Search for the cell housing the specified text and yield its [X, Y] center coordinate. 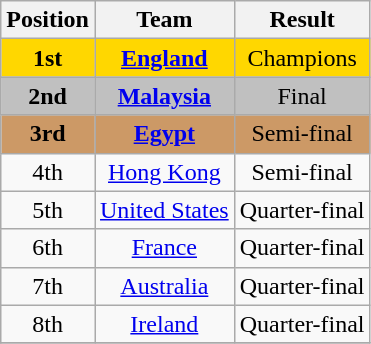
Ireland [164, 324]
1st [48, 58]
Australia [164, 286]
7th [48, 286]
Final [302, 96]
4th [48, 172]
United States [164, 210]
Result [302, 20]
Team [164, 20]
France [164, 248]
3rd [48, 134]
5th [48, 210]
8th [48, 324]
Hong Kong [164, 172]
Malaysia [164, 96]
6th [48, 248]
2nd [48, 96]
Egypt [164, 134]
Position [48, 20]
England [164, 58]
Champions [302, 58]
